Provide the (X, Y) coordinate of the cell's center where the given text is located.  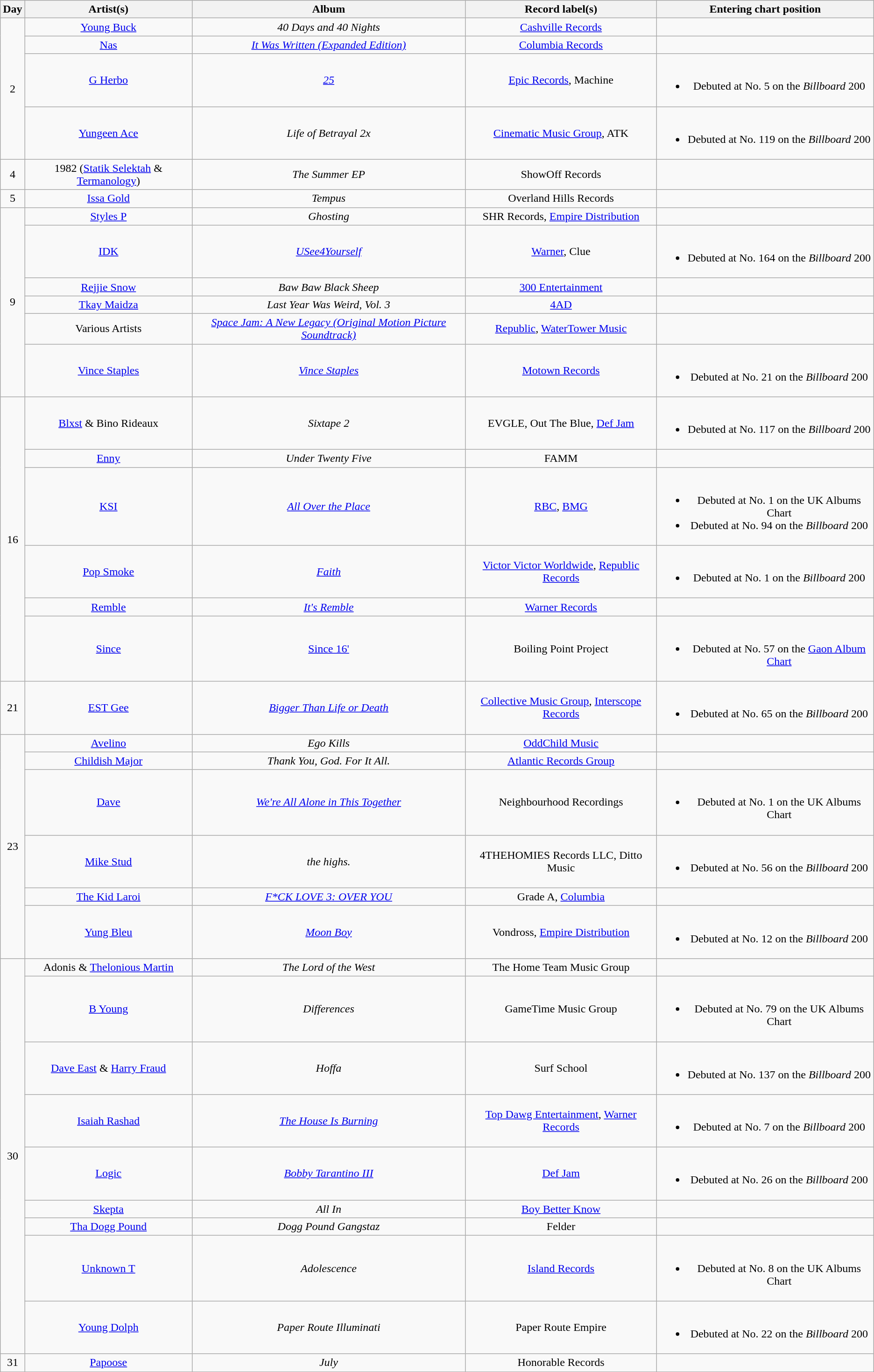
Debuted at No. 1 on the UK Albums Chart (765, 802)
Unknown T (108, 1268)
It Was Written (Expanded Edition) (329, 45)
Issa Gold (108, 198)
Vondross, Empire Distribution (561, 932)
4 (13, 175)
Debuted at No. 8 on the UK Albums Chart (765, 1268)
Since 16' (329, 649)
Yung Bleu (108, 932)
Faith (329, 572)
Debuted at No. 65 on the Billboard 200 (765, 708)
Adonis & Thelonious Martin (108, 967)
Ghosting (329, 216)
Republic, WaterTower Music (561, 329)
Papoose (108, 1363)
300 Entertainment (561, 287)
Styles P (108, 216)
Various Artists (108, 329)
9 (13, 302)
B Young (108, 1009)
Warner Records (561, 607)
Cashville Records (561, 27)
Epic Records, Machine (561, 80)
Artist(s) (108, 9)
Young Buck (108, 27)
Remble (108, 607)
4THEHOMIES Records LLC, Ditto Music (561, 861)
Debuted at No. 164 on the Billboard 200 (765, 251)
2 (13, 89)
Avelino (108, 743)
Tkay Maidza (108, 304)
The House Is Burning (329, 1121)
EST Gee (108, 708)
OddChild Music (561, 743)
The Summer EP (329, 175)
Debuted at No. 56 on the Billboard 200 (765, 861)
USee4Yourself (329, 251)
Debuted at No. 117 on the Billboard 200 (765, 423)
Day (13, 9)
25 (329, 80)
Since (108, 649)
EVGLE, Out The Blue, Def Jam (561, 423)
4AD (561, 304)
23 (13, 846)
Record label(s) (561, 9)
Mike Stud (108, 861)
Honorable Records (561, 1363)
Yungeen Ace (108, 133)
Grade A, Columbia (561, 897)
RBC, BMG (561, 506)
Childish Major (108, 761)
Moon Boy (329, 932)
Enny (108, 459)
31 (13, 1363)
Collective Music Group, Interscope Records (561, 708)
The Lord of the West (329, 967)
It's Remble (329, 607)
Album (329, 9)
KSI (108, 506)
Debuted at No. 1 on the Billboard 200 (765, 572)
July (329, 1363)
The Kid Laroi (108, 897)
Tha Dogg Pound (108, 1227)
All Over the Place (329, 506)
Paper Route Empire (561, 1327)
F*CK LOVE 3: OVER YOU (329, 897)
All In (329, 1209)
Debuted at No. 22 on the Billboard 200 (765, 1327)
Debuted at No. 119 on the Billboard 200 (765, 133)
Ego Kills (329, 743)
Tempus (329, 198)
Surf School (561, 1068)
Paper Route Illuminati (329, 1327)
Skepta (108, 1209)
Baw Baw Black Sheep (329, 287)
Isaiah Rashad (108, 1121)
Pop Smoke (108, 572)
Debuted at No. 12 on the Billboard 200 (765, 932)
Motown Records (561, 370)
IDK (108, 251)
Victor Victor Worldwide, Republic Records (561, 572)
Under Twenty Five (329, 459)
Debuted at No. 7 on the Billboard 200 (765, 1121)
Dogg Pound Gangstaz (329, 1227)
Last Year Was Weird, Vol. 3 (329, 304)
Cinematic Music Group, ATK (561, 133)
Debuted at No. 5 on the Billboard 200 (765, 80)
The Home Team Music Group (561, 967)
Entering chart position (765, 9)
Young Dolph (108, 1327)
21 (13, 708)
ShowOff Records (561, 175)
40 Days and 40 Nights (329, 27)
Boiling Point Project (561, 649)
Debuted at No. 137 on the Billboard 200 (765, 1068)
Nas (108, 45)
16 (13, 539)
Hoffa (329, 1068)
Rejjie Snow (108, 287)
Differences (329, 1009)
Felder (561, 1227)
Def Jam (561, 1174)
Bigger Than Life or Death (329, 708)
Boy Better Know (561, 1209)
30 (13, 1156)
Neighbourhood Recordings (561, 802)
Thank You, God. For It All. (329, 761)
Top Dawg Entertainment, Warner Records (561, 1121)
Blxst & Bino Rideaux (108, 423)
Debuted at No. 21 on the Billboard 200 (765, 370)
Warner, Clue (561, 251)
1982 (Statik Selektah & Termanology) (108, 175)
Overland Hills Records (561, 198)
FAMM (561, 459)
Columbia Records (561, 45)
the highs. (329, 861)
SHR Records, Empire Distribution (561, 216)
Dave East & Harry Fraud (108, 1068)
Debuted at No. 79 on the UK Albums Chart (765, 1009)
We're All Alone in This Together (329, 802)
G Herbo (108, 80)
Island Records (561, 1268)
Adolescence (329, 1268)
Logic (108, 1174)
Debuted at No. 26 on the Billboard 200 (765, 1174)
Space Jam: A New Legacy (Original Motion Picture Soundtrack) (329, 329)
Bobby Tarantino III (329, 1174)
Debuted at No. 1 on the UK Albums ChartDebuted at No. 94 on the Billboard 200 (765, 506)
GameTime Music Group (561, 1009)
Life of Betrayal 2x (329, 133)
5 (13, 198)
Dave (108, 802)
Debuted at No. 57 on the Gaon Album Chart (765, 649)
Sixtape 2 (329, 423)
Atlantic Records Group (561, 761)
